From the cell containing the given text, extract its center point as (x, y) coordinate. 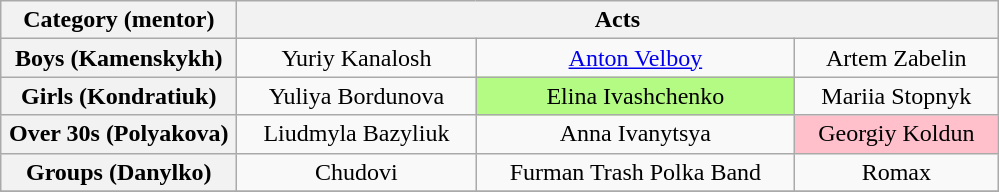
Mariia Stopnyk (896, 96)
Liudmyla Bazyliuk (356, 134)
Boys (Kamenskykh) (119, 58)
Acts (618, 20)
Romax (896, 172)
Georgiy Koldun (896, 134)
Anton Velboy (636, 58)
Chudovi (356, 172)
Furman Trash Polka Band (636, 172)
Elina Ivashchenko (636, 96)
Yuliya Bordunova (356, 96)
Artem Zabelin (896, 58)
Over 30s (Polyakova) (119, 134)
Anna Ivanytsya (636, 134)
Category (mentor) (119, 20)
Groups (Danylko) (119, 172)
Yuriy Kanalosh (356, 58)
Girls (Kondratiuk) (119, 96)
